Detect which cell encompasses the target text, then output its (x, y) center coordinate. 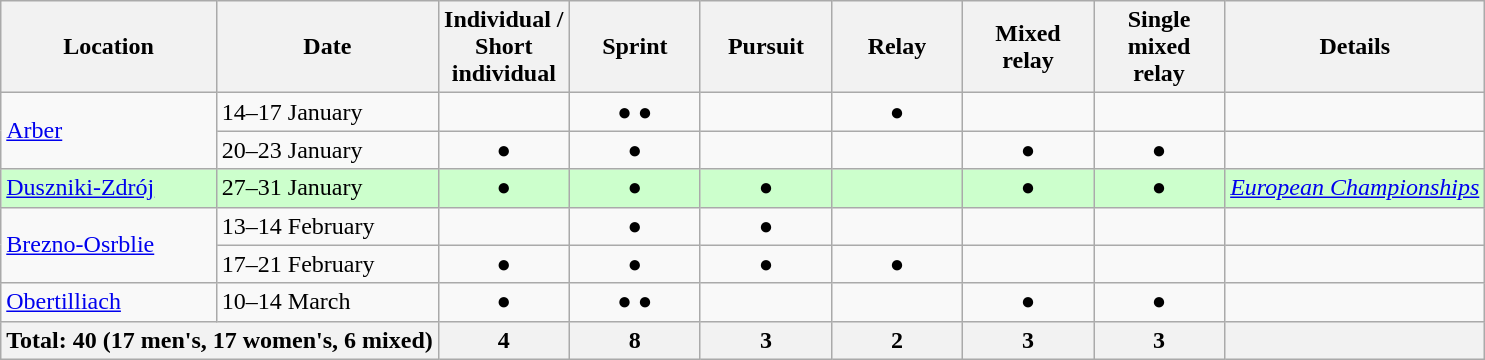
Location (109, 47)
27–31 January (327, 188)
Individual /Short individual (504, 47)
European Championships (1355, 188)
Arber (109, 131)
Pursuit (766, 47)
14–17 January (327, 112)
Singlemixed relay (1160, 47)
Obertilliach (109, 302)
8 (634, 340)
10–14 March (327, 302)
2 (896, 340)
Total: 40 (17 men's, 17 women's, 6 mixed) (220, 340)
Relay (896, 47)
Details (1355, 47)
Duszniki-Zdrój (109, 188)
20–23 January (327, 150)
4 (504, 340)
Brezno-Osrblie (109, 245)
Date (327, 47)
Mixedrelay (1028, 47)
Sprint (634, 47)
17–21 February (327, 264)
13–14 February (327, 226)
